Scan for the cell matching the given text and deliver its (x, y) coordinate at center. 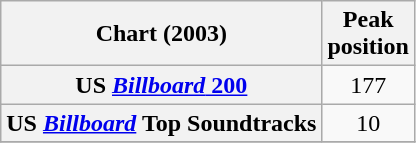
10 (368, 123)
Peakposition (368, 34)
US Billboard Top Soundtracks (162, 123)
Chart (2003) (162, 34)
177 (368, 85)
US Billboard 200 (162, 85)
